Return the (x, y) coordinate for the center point of the cell that contains the specified text.  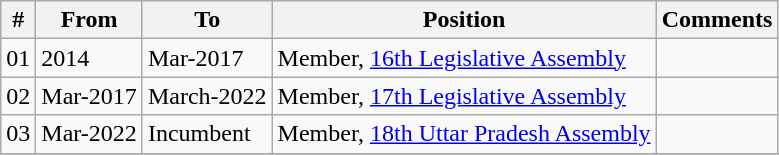
Mar-2022 (90, 134)
02 (18, 96)
March-2022 (207, 96)
Position (464, 20)
Member, 17th Legislative Assembly (464, 96)
From (90, 20)
# (18, 20)
Member, 16th Legislative Assembly (464, 58)
To (207, 20)
01 (18, 58)
Incumbent (207, 134)
03 (18, 134)
Comments (717, 20)
Member, 18th Uttar Pradesh Assembly (464, 134)
2014 (90, 58)
